Locate the cell with the specified text and output its [X, Y] center coordinate. 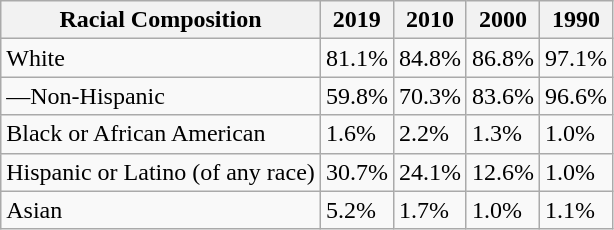
2019 [356, 20]
5.2% [356, 210]
83.6% [502, 96]
1.6% [356, 134]
84.8% [430, 58]
24.1% [430, 172]
12.6% [502, 172]
86.8% [502, 58]
97.1% [576, 58]
2010 [430, 20]
59.8% [356, 96]
1.1% [576, 210]
2.2% [430, 134]
Hispanic or Latino (of any race) [161, 172]
30.7% [356, 172]
1.7% [430, 210]
Black or African American [161, 134]
1990 [576, 20]
—Non-Hispanic [161, 96]
White [161, 58]
70.3% [430, 96]
Racial Composition [161, 20]
1.3% [502, 134]
81.1% [356, 58]
96.6% [576, 96]
Asian [161, 210]
2000 [502, 20]
